Provide the (x, y) coordinate of the cell's center where the given text is located.  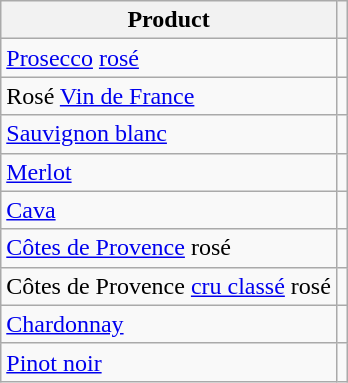
Prosecco rosé (169, 58)
Pinot noir (169, 362)
Chardonnay (169, 324)
Cava (169, 210)
Sauvignon blanc (169, 134)
Côtes de Provence cru classé rosé (169, 286)
Rosé Vin de France (169, 96)
Côtes de Provence rosé (169, 248)
Merlot (169, 172)
Product (169, 20)
